Identify which cell holds the provided text, then report its (X, Y) central coordinate. 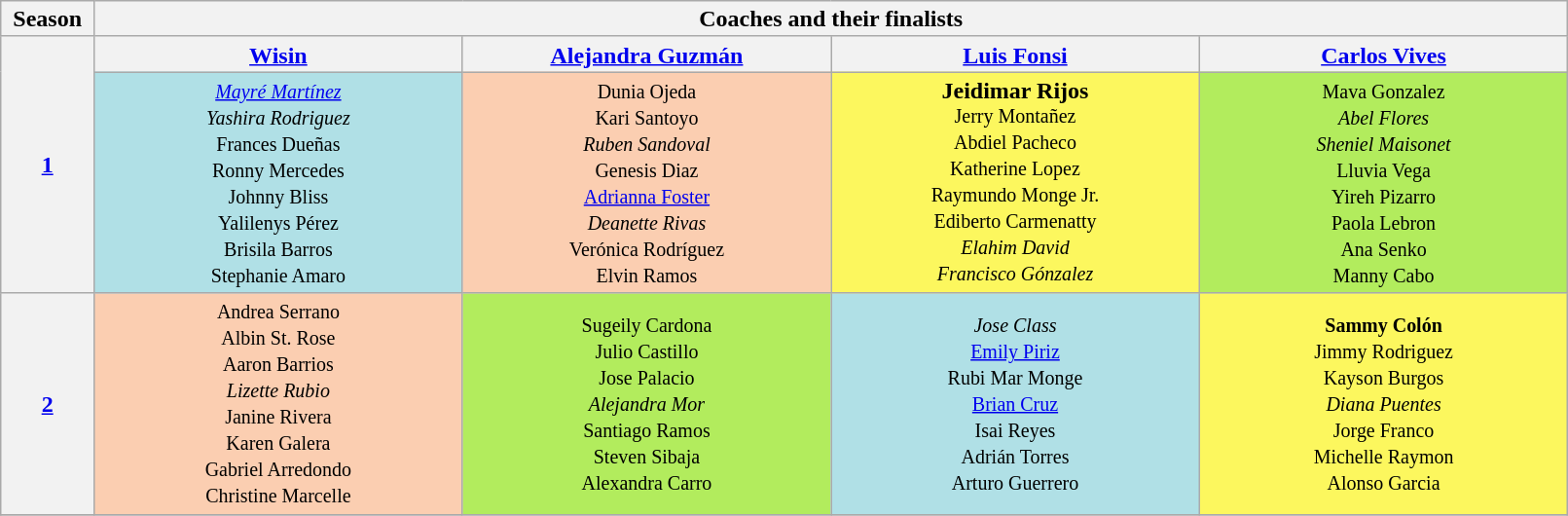
2 (48, 403)
Andrea Serrano Albin St. Rose Aaron BarriosLizette RubioJanine RiveraKaren GaleraGabriel ArredondoChristine Marcelle (278, 403)
Sugeily CardonaJulio CastilloJose PalacioAlejandra MorSantiago RamosSteven SibajaAlexandra Carro (646, 403)
Sammy ColónJimmy RodriguezKayson BurgosDiana PuentesJorge FrancoMichelle RaymonAlonso Garcia (1384, 403)
Coaches and their finalists (831, 19)
Season (48, 19)
Jeidimar RijosJerry MontañezAbdiel PachecoKatherine LopezRaymundo Monge Jr.Ediberto CarmenattyElahim DavidFrancisco Gónzalez (1016, 183)
Alejandra Guzmán (646, 55)
1 (48, 165)
Carlos Vives (1384, 55)
Dunia OjedaKari SantoyoRuben SandovalGenesis DiazAdrianna FosterDeanette RivasVerónica RodríguezElvin Ramos (646, 183)
Luis Fonsi (1016, 55)
Wisin (278, 55)
Mava GonzalezAbel FloresSheniel MaisonetLluvia VegaYireh PizarroPaola LebronAna SenkoManny Cabo (1384, 183)
Jose ClassEmily PirizRubi Mar MongeBrian CruzIsai ReyesAdrián TorresArturo Guerrero (1016, 403)
Mayré MartínezYashira RodriguezFrances DueñasRonny MercedesJohnny BlissYalilenys PérezBrisila BarrosStephanie Amaro (278, 183)
